Pinpoint the cell where the given text exists, returning its [x, y] midpoint coordinate. 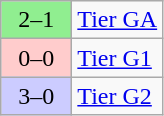
Tier GA [118, 20]
3–0 [36, 96]
2–1 [36, 20]
Tier G2 [118, 96]
0–0 [36, 58]
Tier G1 [118, 58]
